Scan for the cell matching the given text and deliver its [X, Y] coordinate at center. 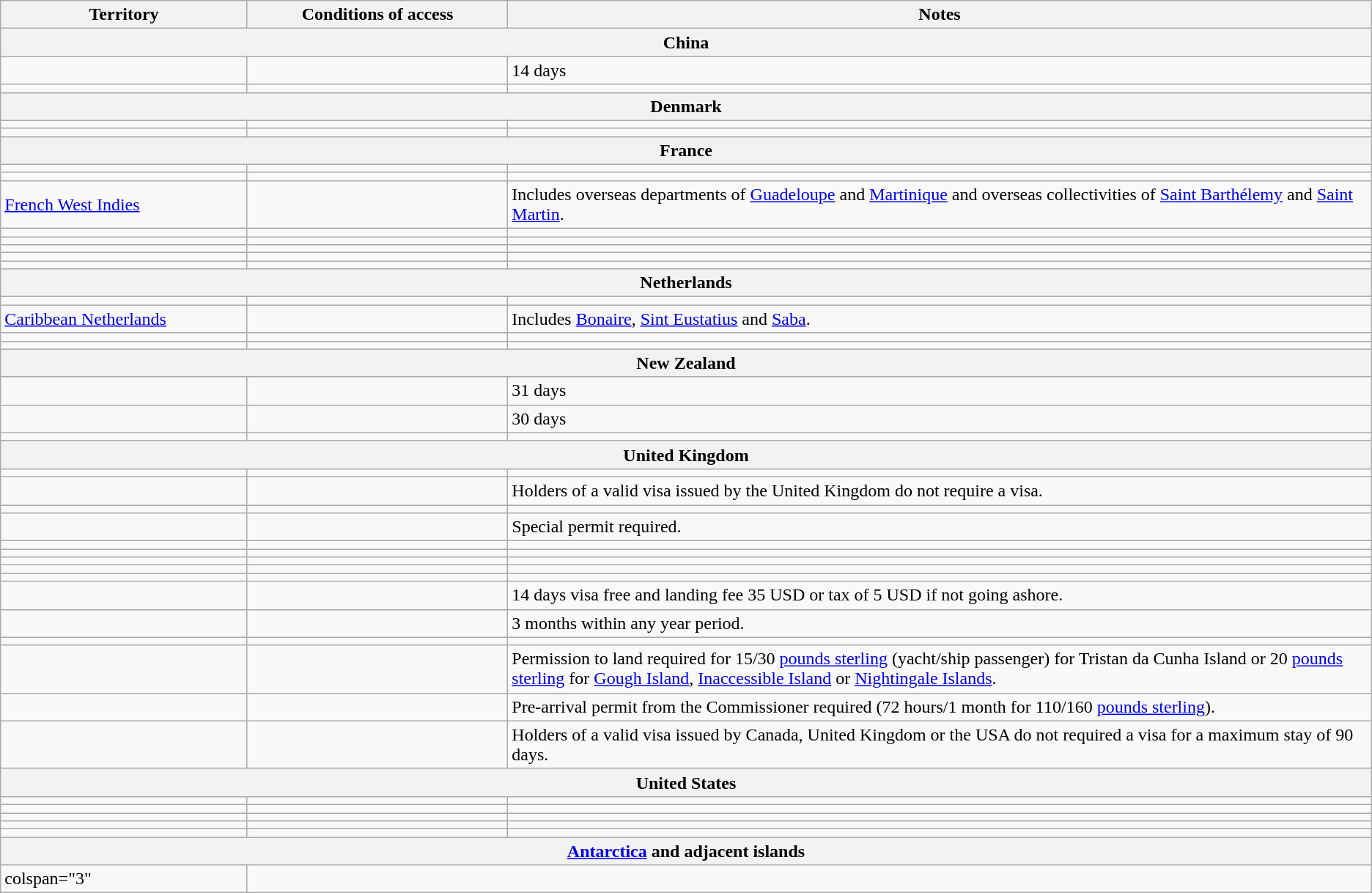
3 months within any year period. [940, 623]
New Zealand [686, 363]
Notes [940, 15]
Holders of a valid visa issued by the United Kingdom do not require a visa. [940, 490]
Territory [125, 15]
Includes Bonaire, Sint Eustatius and Saba. [940, 319]
China [686, 43]
30 days [940, 419]
United States [686, 782]
31 days [940, 391]
14 days visa free and landing fee 35 USD or tax of 5 USD if not going ashore. [940, 595]
French West Indies [125, 204]
Antarctica and adjacent islands [686, 851]
Holders of a valid visa issued by Canada, United Kingdom or the USA do not required a visa for a maximum stay of 90 days. [940, 745]
Pre-arrival permit from the Commissioner required (72 hours/1 month for 110/160 pounds sterling). [940, 707]
Includes overseas departments of Guadeloupe and Martinique and overseas collectivities of Saint Barthélemy and Saint Martin. [940, 204]
Special permit required. [940, 527]
colspan="3" [125, 879]
France [686, 150]
Conditions of access [377, 15]
Netherlands [686, 283]
Denmark [686, 106]
United Kingdom [686, 455]
14 days [940, 70]
Caribbean Netherlands [125, 319]
